Capture the cell that displays the provided text and extract its [x, y] central coordinate. 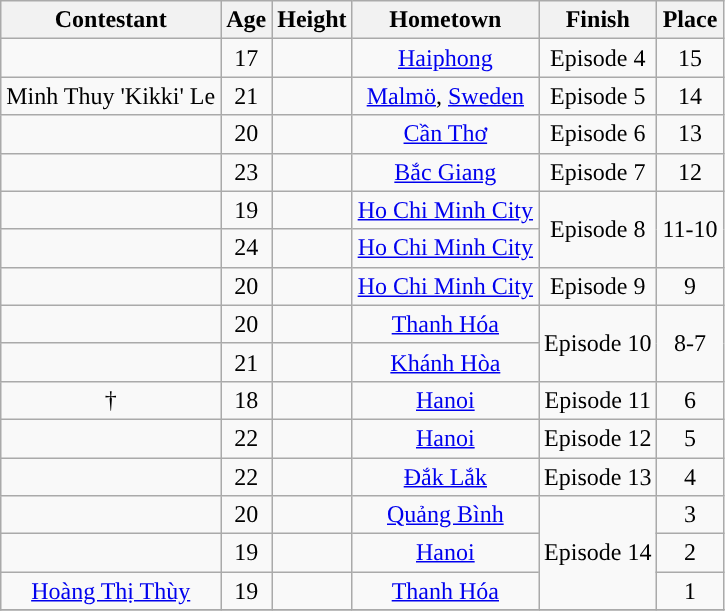
12 [690, 172]
9 [690, 286]
Quảng Bình [445, 515]
Contestant [111, 20]
Cần Thơ [445, 134]
Haiphong [445, 58]
Episode 10 [598, 343]
2 [690, 553]
24 [246, 248]
Bắc Giang [445, 172]
Episode 11 [598, 400]
14 [690, 96]
23 [246, 172]
Episode 6 [598, 134]
11-10 [690, 229]
Episode 9 [598, 286]
Khánh Hòa [445, 362]
Hometown [445, 20]
Episode 4 [598, 58]
Episode 12 [598, 438]
6 [690, 400]
3 [690, 515]
4 [690, 477]
† [111, 400]
Malmö, Sweden [445, 96]
Episode 8 [598, 229]
13 [690, 134]
Height [312, 20]
18 [246, 400]
Episode 5 [598, 96]
Age [246, 20]
Episode 14 [598, 553]
5 [690, 438]
Place [690, 20]
17 [246, 58]
8-7 [690, 343]
Episode 13 [598, 477]
Minh Thuy 'Kikki' Le [111, 96]
Đắk Lắk [445, 477]
1 [690, 591]
Hoàng Thị Thùy [111, 591]
Finish [598, 20]
15 [690, 58]
Episode 7 [598, 172]
